Identify which cell holds the provided text, then report its (X, Y) central coordinate. 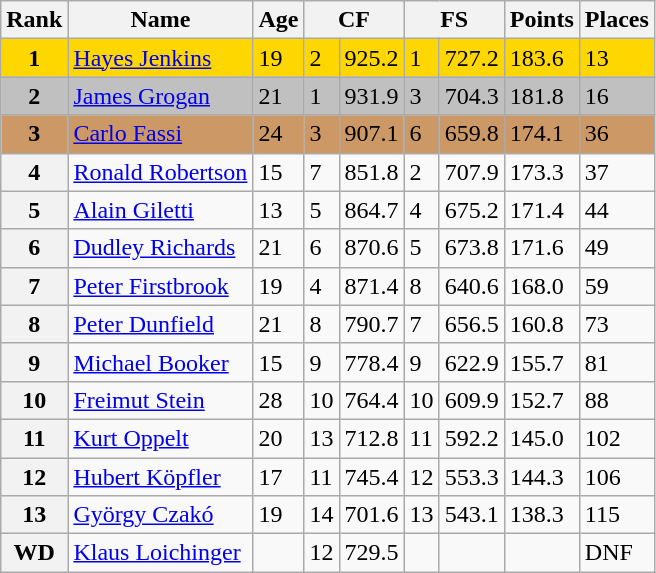
Places (616, 20)
Klaus Loichinger (160, 553)
675.2 (472, 210)
871.4 (372, 286)
173.3 (542, 172)
Age (278, 20)
Rank (34, 20)
16 (616, 96)
864.7 (372, 210)
171.4 (542, 210)
WD (34, 553)
931.9 (372, 96)
181.8 (542, 96)
14 (322, 515)
183.6 (542, 58)
138.3 (542, 515)
György Czakó (160, 515)
727.2 (472, 58)
Points (542, 20)
778.4 (372, 362)
640.6 (472, 286)
Name (160, 20)
Ronald Robertson (160, 172)
37 (616, 172)
CF (354, 20)
Hubert Köpfler (160, 477)
673.8 (472, 248)
106 (616, 477)
73 (616, 324)
81 (616, 362)
659.8 (472, 134)
Michael Booker (160, 362)
Alain Giletti (160, 210)
870.6 (372, 248)
20 (278, 438)
102 (616, 438)
James Grogan (160, 96)
592.2 (472, 438)
925.2 (372, 58)
17 (278, 477)
24 (278, 134)
553.3 (472, 477)
171.6 (542, 248)
174.1 (542, 134)
152.7 (542, 400)
145.0 (542, 438)
59 (616, 286)
701.6 (372, 515)
707.9 (472, 172)
712.8 (372, 438)
DNF (616, 553)
160.8 (542, 324)
656.5 (472, 324)
28 (278, 400)
Peter Firstbrook (160, 286)
Kurt Oppelt (160, 438)
764.4 (372, 400)
729.5 (372, 553)
622.9 (472, 362)
543.1 (472, 515)
Hayes Jenkins (160, 58)
790.7 (372, 324)
Carlo Fassi (160, 134)
745.4 (372, 477)
155.7 (542, 362)
609.9 (472, 400)
88 (616, 400)
144.3 (542, 477)
Freimut Stein (160, 400)
115 (616, 515)
851.8 (372, 172)
907.1 (372, 134)
36 (616, 134)
Peter Dunfield (160, 324)
Dudley Richards (160, 248)
44 (616, 210)
49 (616, 248)
FS (454, 20)
704.3 (472, 96)
168.0 (542, 286)
